Scan for the cell matching the given text and deliver its (x, y) coordinate at center. 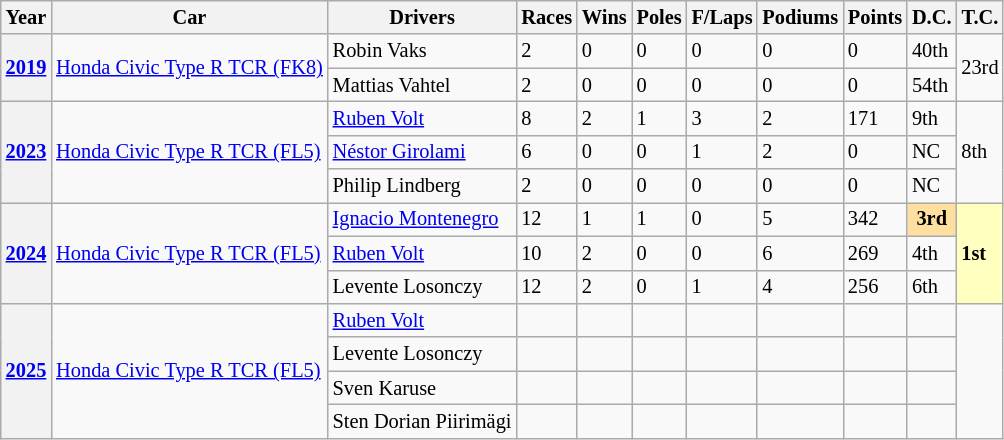
23rd (980, 68)
8 (546, 118)
54th (932, 85)
Mattias Vahtel (422, 85)
8th (980, 152)
Year (26, 17)
2019 (26, 68)
4 (800, 287)
40th (932, 51)
2023 (26, 152)
Philip Lindberg (422, 186)
Sten Dorian Piirimägi (422, 421)
1st (980, 252)
269 (875, 253)
Wins (604, 17)
Poles (660, 17)
10 (546, 253)
Robin Vaks (422, 51)
9th (932, 118)
171 (875, 118)
3 (722, 118)
2025 (26, 370)
Races (546, 17)
D.C. (932, 17)
Drivers (422, 17)
6th (932, 287)
5 (800, 219)
Honda Civic Type R TCR (FK8) (190, 68)
F/Laps (722, 17)
256 (875, 287)
342 (875, 219)
T.C. (980, 17)
Sven Karuse (422, 388)
Néstor Girolami (422, 152)
Car (190, 17)
3rd (932, 219)
2024 (26, 252)
Podiums (800, 17)
Ignacio Montenegro (422, 219)
Points (875, 17)
4th (932, 253)
